Capture the cell that displays the provided text and extract its [X, Y] central coordinate. 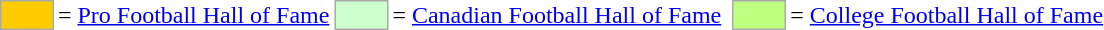
= Pro Football Hall of Fame [194, 15]
= Canadian Football Hall of Fame [557, 15]
